Determine the [X, Y] coordinate at the center of the cell enclosing the given text.  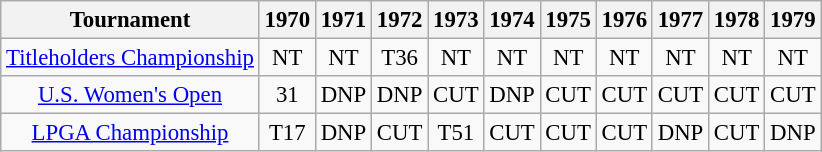
1976 [624, 20]
1972 [400, 20]
1978 [737, 20]
1977 [680, 20]
LPGA Championship [130, 133]
1970 [287, 20]
1971 [343, 20]
Tournament [130, 20]
31 [287, 95]
T51 [456, 133]
1973 [456, 20]
T17 [287, 133]
1979 [793, 20]
T36 [400, 58]
Titleholders Championship [130, 58]
1974 [512, 20]
1975 [568, 20]
U.S. Women's Open [130, 95]
